Output the (x, y) coordinate of the center of the cell containing the given text.  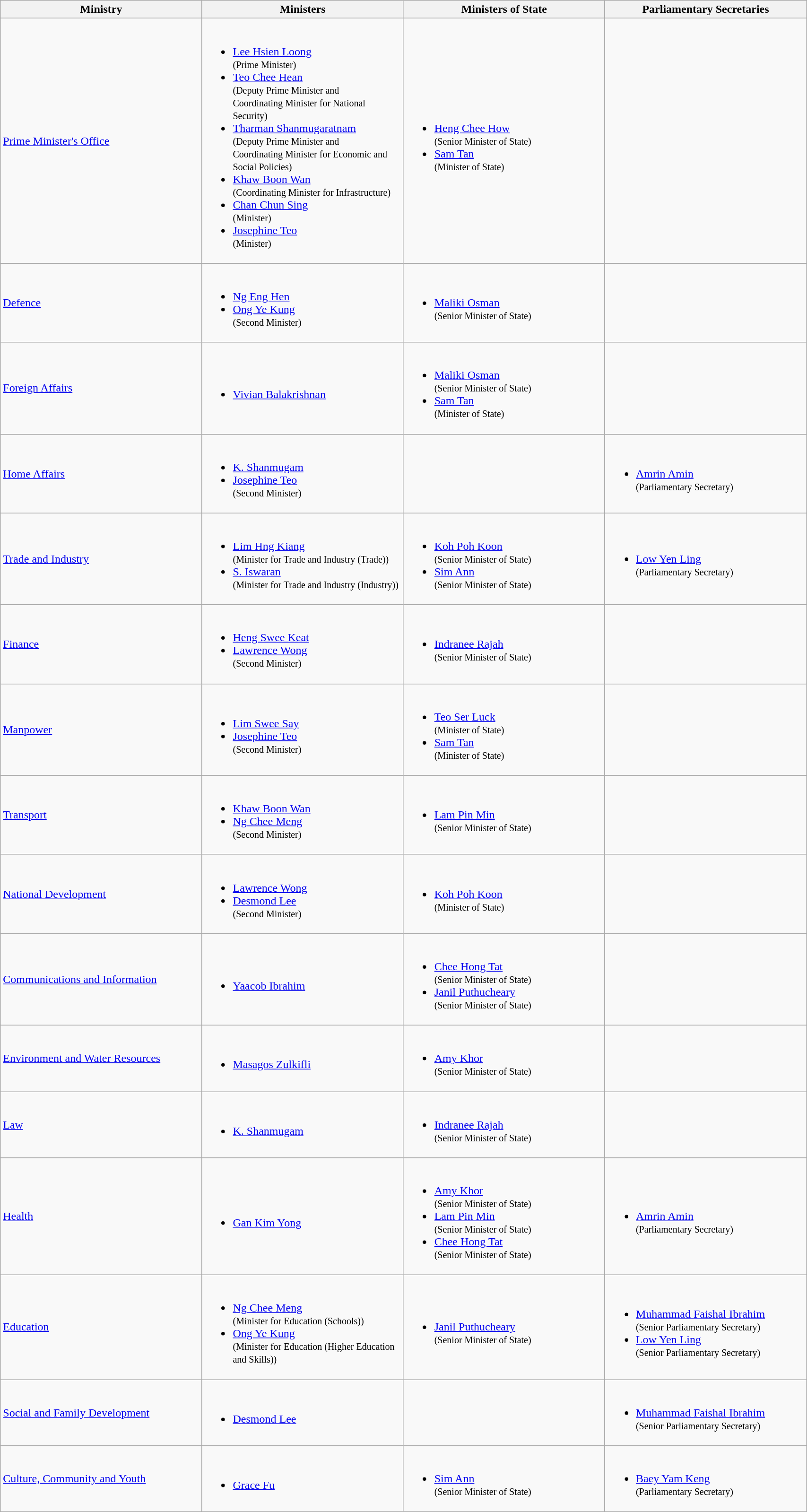
Low Yen Ling(Parliamentary Secretary) (705, 559)
Trade and Industry (101, 559)
Lawrence WongDesmond Lee(Second Minister) (303, 894)
Grace Fu (303, 1479)
Ng Chee Meng(Minister for Education (Schools))Ong Ye Kung(Minister for Education (Higher Education and Skills)) (303, 1328)
K. ShanmugamJosephine Teo(Second Minister) (303, 474)
Culture, Community and Youth (101, 1479)
Ministry (101, 9)
Ng Eng HenOng Ye Kung(Second Minister) (303, 303)
Baey Yam Keng(Parliamentary Secretary) (705, 1479)
Koh Poh Koon(Minister of State) (504, 894)
Social and Family Development (101, 1413)
Yaacob Ibrahim (303, 979)
Heng Swee KeatLawrence Wong(Second Minister) (303, 644)
Parliamentary Secretaries (705, 9)
Maliki Osman(Senior Minister of State) (504, 303)
Gan Kim Yong (303, 1217)
Masagos Zulkifli (303, 1058)
Chee Hong Tat(Senior Minister of State)Janil Puthucheary(Senior Minister of State) (504, 979)
Defence (101, 303)
Prime Minister's Office (101, 141)
National Development (101, 894)
Transport (101, 815)
Koh Poh Koon(Senior Minister of State)Sim Ann(Senior Minister of State) (504, 559)
Finance (101, 644)
Muhammad Faishal Ibrahim(Senior Parliamentary Secretary)Low Yen Ling(Senior Parliamentary Secretary) (705, 1328)
Ministers of State (504, 9)
Sim Ann(Senior Minister of State) (504, 1479)
Education (101, 1328)
Environment and Water Resources (101, 1058)
Lam Pin Min(Senior Minister of State) (504, 815)
Lim Swee SayJosephine Teo(Second Minister) (303, 730)
Amy Khor(Senior Minister of State)Lam Pin Min(Senior Minister of State)Chee Hong Tat(Senior Minister of State) (504, 1217)
Janil Puthucheary(Senior Minister of State) (504, 1328)
Lim Hng Kiang(Minister for Trade and Industry (Trade))S. Iswaran(Minister for Trade and Industry (Industry)) (303, 559)
Manpower (101, 730)
Foreign Affairs (101, 388)
K. Shanmugam (303, 1124)
Communications and Information (101, 979)
Khaw Boon WanNg Chee Meng (Second Minister) (303, 815)
Health (101, 1217)
Amy Khor(Senior Minister of State) (504, 1058)
Maliki Osman(Senior Minister of State)Sam Tan(Minister of State) (504, 388)
Desmond Lee (303, 1413)
Vivian Balakrishnan (303, 388)
Home Affairs (101, 474)
Teo Ser Luck(Minister of State)Sam Tan(Minister of State) (504, 730)
Heng Chee How(Senior Minister of State)Sam Tan(Minister of State) (504, 141)
Muhammad Faishal Ibrahim(Senior Parliamentary Secretary) (705, 1413)
Ministers (303, 9)
Law (101, 1124)
